Pinpoint the cell where the given text exists, returning its [x, y] midpoint coordinate. 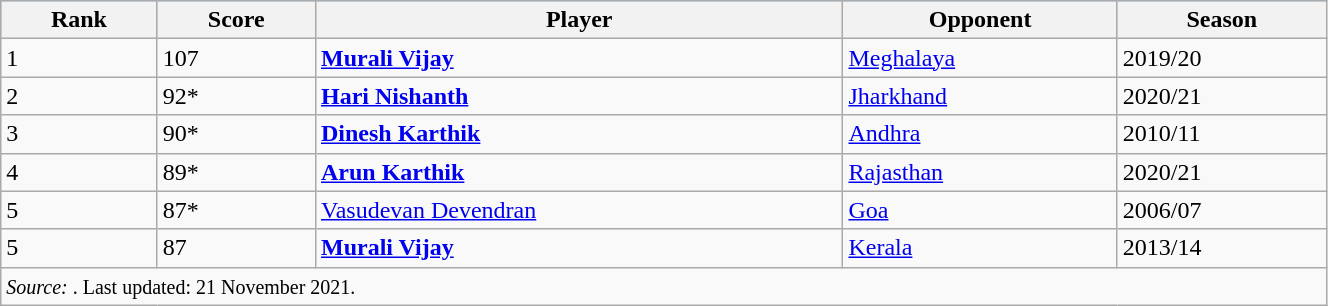
89* [236, 172]
Season [1222, 20]
Vasudevan Devendran [578, 210]
Kerala [980, 248]
Meghalaya [980, 58]
2 [79, 96]
Rajasthan [980, 172]
1 [79, 58]
Andhra [980, 134]
Arun Karthik [578, 172]
Hari Nishanth [578, 96]
92* [236, 96]
Player [578, 20]
90* [236, 134]
2013/14 [1222, 248]
Goa [980, 210]
87* [236, 210]
Dinesh Karthik [578, 134]
Score [236, 20]
107 [236, 58]
Rank [79, 20]
87 [236, 248]
2010/11 [1222, 134]
3 [79, 134]
2006/07 [1222, 210]
4 [79, 172]
2019/20 [1222, 58]
Opponent [980, 20]
Jharkhand [980, 96]
Source: . Last updated: 21 November 2021. [664, 286]
